Extract the (x, y) coordinate from the center of the cell holding the provided text.  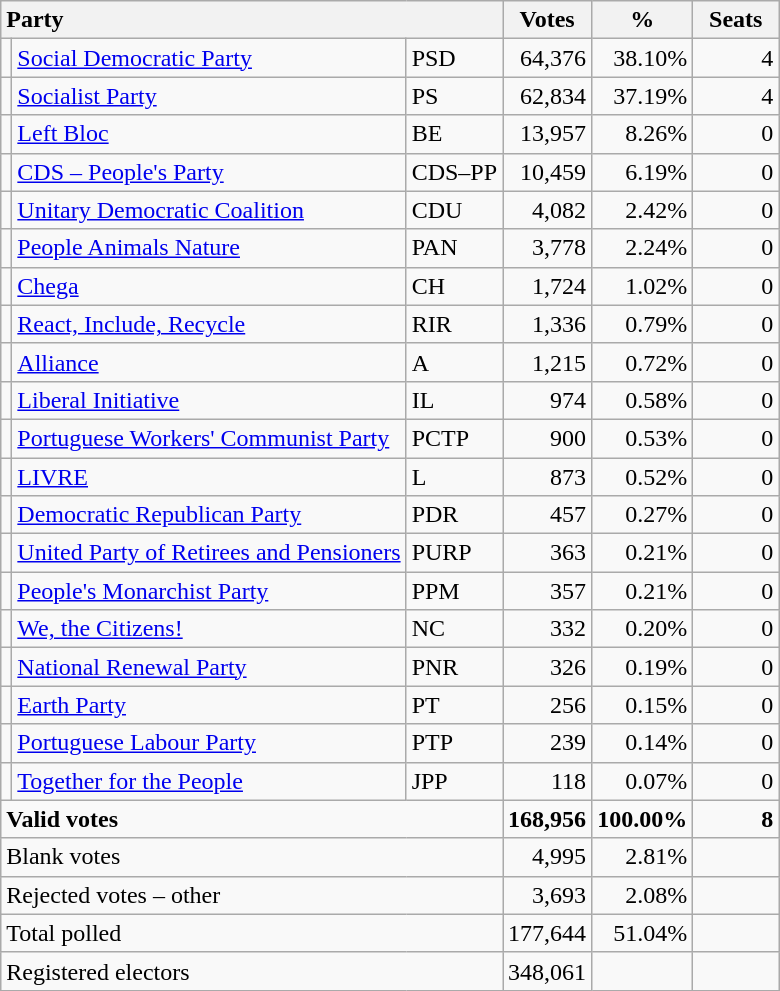
177,644 (548, 933)
Valid votes (252, 819)
0.72% (642, 362)
PT (454, 705)
4,995 (548, 857)
457 (548, 515)
React, Include, Recycle (209, 324)
8 (736, 819)
LIVRE (209, 477)
3,778 (548, 248)
Blank votes (252, 857)
We, the Citizens! (209, 629)
332 (548, 629)
2.81% (642, 857)
PURP (454, 553)
326 (548, 667)
256 (548, 705)
100.00% (642, 819)
People's Monarchist Party (209, 591)
13,957 (548, 134)
37.19% (642, 96)
357 (548, 591)
Social Democratic Party (209, 58)
873 (548, 477)
RIR (454, 324)
Party (252, 20)
% (642, 20)
2.08% (642, 895)
Together for the People (209, 781)
Portuguese Labour Party (209, 743)
1,724 (548, 286)
National Renewal Party (209, 667)
PCTP (454, 438)
239 (548, 743)
Alliance (209, 362)
2.42% (642, 210)
348,061 (548, 971)
1,215 (548, 362)
Liberal Initiative (209, 400)
NC (454, 629)
Seats (736, 20)
1.02% (642, 286)
PPM (454, 591)
0.79% (642, 324)
Socialist Party (209, 96)
CDS–PP (454, 172)
People Animals Nature (209, 248)
62,834 (548, 96)
PDR (454, 515)
IL (454, 400)
51.04% (642, 933)
BE (454, 134)
A (454, 362)
Registered electors (252, 971)
Democratic Republican Party (209, 515)
L (454, 477)
974 (548, 400)
0.07% (642, 781)
JPP (454, 781)
1,336 (548, 324)
CDS – People's Party (209, 172)
363 (548, 553)
Earth Party (209, 705)
Total polled (252, 933)
Chega (209, 286)
4,082 (548, 210)
Portuguese Workers' Communist Party (209, 438)
118 (548, 781)
PS (454, 96)
168,956 (548, 819)
Rejected votes – other (252, 895)
38.10% (642, 58)
3,693 (548, 895)
0.20% (642, 629)
0.53% (642, 438)
900 (548, 438)
Unitary Democratic Coalition (209, 210)
CH (454, 286)
PNR (454, 667)
0.58% (642, 400)
0.52% (642, 477)
0.27% (642, 515)
6.19% (642, 172)
PAN (454, 248)
Left Bloc (209, 134)
64,376 (548, 58)
Votes (548, 20)
CDU (454, 210)
0.14% (642, 743)
PTP (454, 743)
PSD (454, 58)
2.24% (642, 248)
0.19% (642, 667)
United Party of Retirees and Pensioners (209, 553)
0.15% (642, 705)
8.26% (642, 134)
10,459 (548, 172)
